From the cell containing the given text, extract its center point as (X, Y) coordinate. 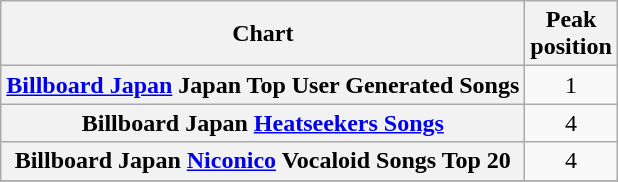
Peakposition (571, 34)
Billboard Japan Japan Top User Generated Songs (263, 85)
Chart (263, 34)
Billboard Japan Heatseekers Songs (263, 123)
1 (571, 85)
Billboard Japan Niconico Vocaloid Songs Top 20 (263, 161)
